Determine the (x, y) coordinate at the center of the cell enclosing the given text.  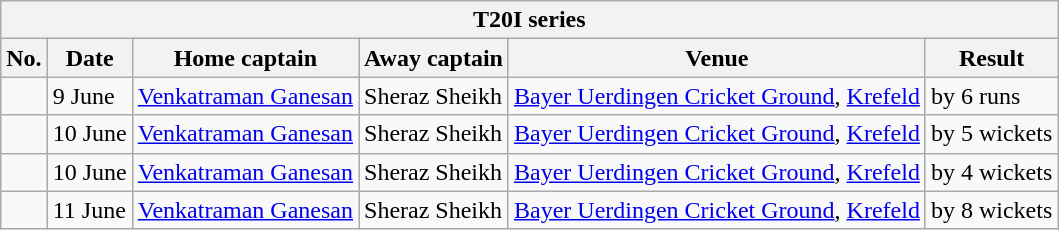
No. (24, 58)
by 6 runs (991, 96)
T20I series (530, 20)
Away captain (434, 58)
Home captain (245, 58)
Date (90, 58)
11 June (90, 210)
Result (991, 58)
9 June (90, 96)
by 5 wickets (991, 134)
by 4 wickets (991, 172)
by 8 wickets (991, 210)
Venue (716, 58)
